Extract the [x, y] coordinate from the center of the cell holding the provided text.  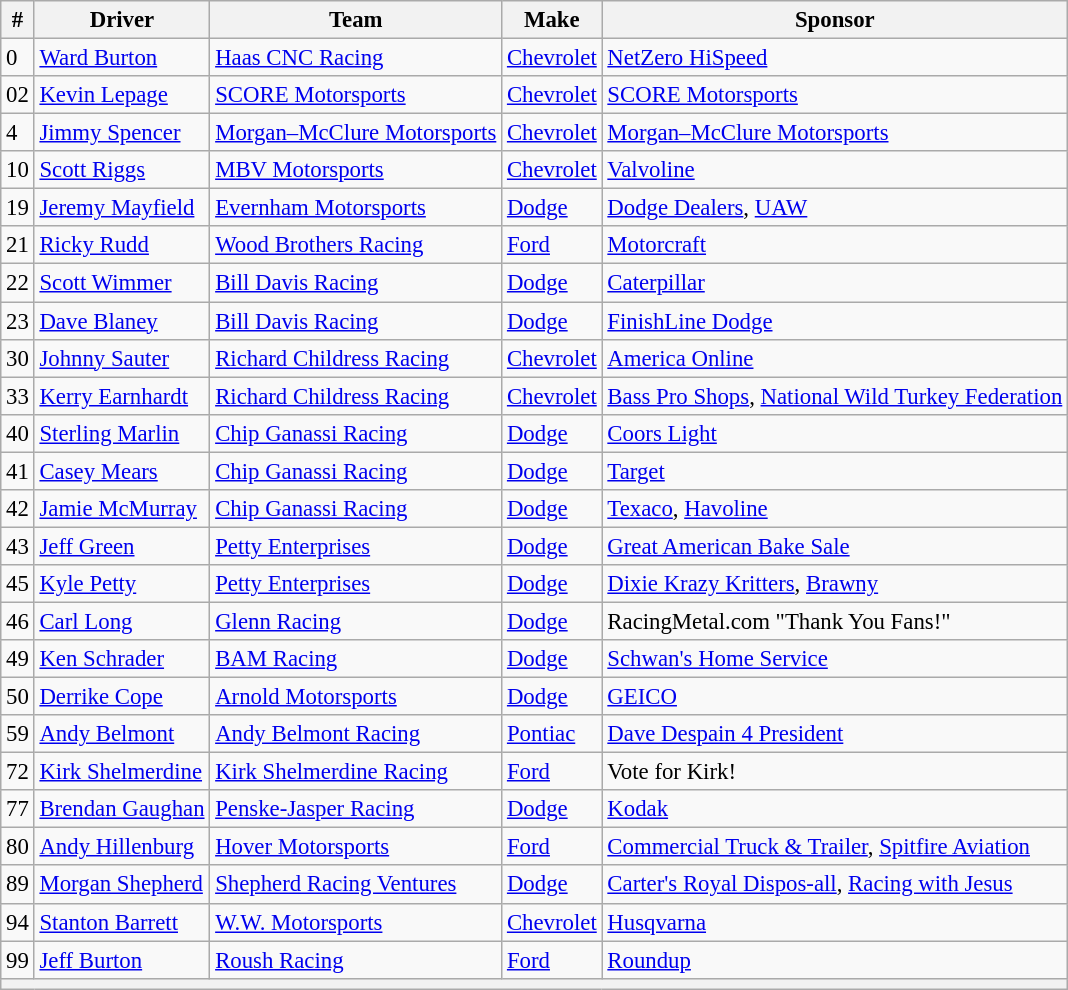
NetZero HiSpeed [835, 58]
77 [18, 809]
Driver [122, 20]
Schwan's Home Service [835, 659]
BAM Racing [356, 659]
89 [18, 885]
Kerry Earnhardt [122, 396]
Jeff Burton [122, 960]
Texaco, Havoline [835, 509]
Great American Bake Sale [835, 546]
Penske-Jasper Racing [356, 809]
59 [18, 734]
Johnny Sauter [122, 358]
RacingMetal.com "Thank You Fans!" [835, 621]
Ken Schrader [122, 659]
43 [18, 546]
Stanton Barrett [122, 922]
Vote for Kirk! [835, 772]
# [18, 20]
Jimmy Spencer [122, 133]
America Online [835, 358]
Jamie McMurray [122, 509]
Carl Long [122, 621]
Arnold Motorsports [356, 697]
Dave Despain 4 President [835, 734]
Kodak [835, 809]
Andy Belmont [122, 734]
Evernham Motorsports [356, 208]
Sponsor [835, 20]
Carter's Royal Dispos-all, Racing with Jesus [835, 885]
Casey Mears [122, 471]
Morgan Shepherd [122, 885]
Ward Burton [122, 58]
22 [18, 283]
Coors Light [835, 433]
Dodge Dealers, UAW [835, 208]
99 [18, 960]
Valvoline [835, 170]
40 [18, 433]
Dave Blaney [122, 321]
Scott Wimmer [122, 283]
Andy Belmont Racing [356, 734]
Derrike Cope [122, 697]
Jeff Green [122, 546]
19 [18, 208]
42 [18, 509]
45 [18, 584]
Andy Hillenburg [122, 847]
21 [18, 245]
Haas CNC Racing [356, 58]
Wood Brothers Racing [356, 245]
Husqvarna [835, 922]
0 [18, 58]
Motorcraft [835, 245]
80 [18, 847]
FinishLine Dodge [835, 321]
Glenn Racing [356, 621]
50 [18, 697]
Roundup [835, 960]
Roush Racing [356, 960]
MBV Motorsports [356, 170]
10 [18, 170]
72 [18, 772]
W.W. Motorsports [356, 922]
GEICO [835, 697]
Target [835, 471]
Kyle Petty [122, 584]
Sterling Marlin [122, 433]
Kevin Lepage [122, 95]
Scott Riggs [122, 170]
33 [18, 396]
Brendan Gaughan [122, 809]
Kirk Shelmerdine Racing [356, 772]
Ricky Rudd [122, 245]
46 [18, 621]
41 [18, 471]
4 [18, 133]
Bass Pro Shops, National Wild Turkey Federation [835, 396]
Jeremy Mayfield [122, 208]
30 [18, 358]
Caterpillar [835, 283]
Shepherd Racing Ventures [356, 885]
Kirk Shelmerdine [122, 772]
49 [18, 659]
Commercial Truck & Trailer, Spitfire Aviation [835, 847]
Pontiac [552, 734]
Dixie Krazy Kritters, Brawny [835, 584]
02 [18, 95]
Make [552, 20]
Hover Motorsports [356, 847]
94 [18, 922]
23 [18, 321]
Team [356, 20]
